Return the (X, Y) coordinate for the center point of the cell that contains the specified text.  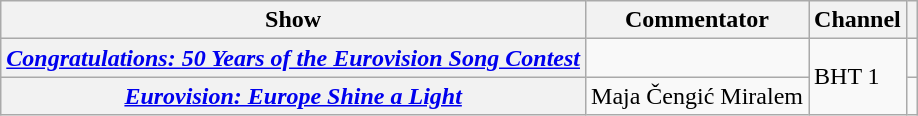
Commentator (698, 20)
Eurovision: Europe Shine a Light (294, 96)
Channel (858, 20)
Show (294, 20)
Maja Čengić Miralem (698, 96)
Congratulations: 50 Years of the Eurovision Song Contest (294, 58)
BHT 1 (858, 77)
